Output the [x, y] coordinate of the center of the cell containing the given text.  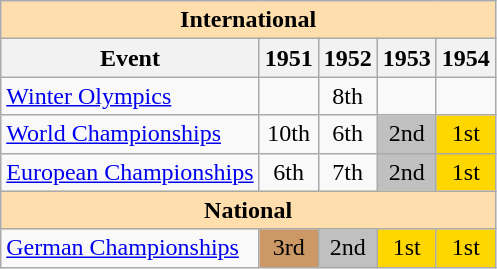
National [248, 210]
1952 [348, 58]
10th [288, 134]
7th [348, 172]
Winter Olympics [130, 96]
1951 [288, 58]
3rd [288, 248]
1953 [406, 58]
1954 [466, 58]
German Championships [130, 248]
European Championships [130, 172]
World Championships [130, 134]
Event [130, 58]
International [248, 20]
8th [348, 96]
